Determine the [x, y] coordinate at the center of the cell enclosing the given text.  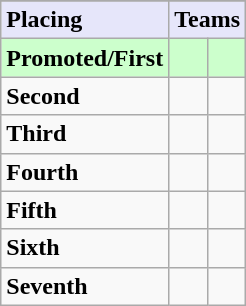
Fifth [85, 210]
Second [85, 96]
Third [85, 134]
Placing [85, 20]
Teams [208, 20]
Sixth [85, 248]
Fourth [85, 172]
Promoted/First [85, 58]
Seventh [85, 286]
